Output the [X, Y] coordinate of the center of the cell containing the given text.  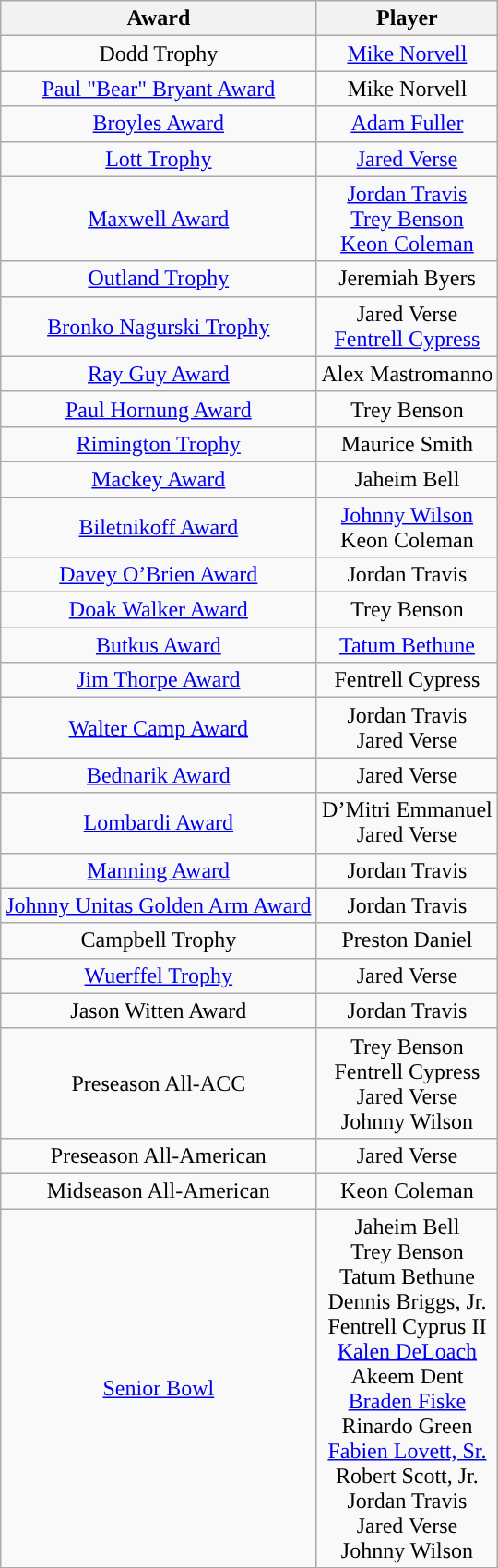
Lott Trophy [159, 159]
Jordan TravisJared Verse [408, 727]
Fentrell Cypress [408, 680]
Senior Bowl [159, 1388]
Keon Coleman [408, 1191]
Player [408, 18]
Johnny Unitas Golden Arm Award [159, 905]
Preseason All-ACC [159, 1083]
Jared VerseFentrell Cypress [408, 327]
Paul "Bear" Bryant Award [159, 89]
Alex Mastromanno [408, 374]
Trey BensonFentrell CypressJared VerseJohnny Wilson [408, 1083]
Bronko Nagurski Trophy [159, 327]
Outland Trophy [159, 279]
Rimington Trophy [159, 444]
Lombardi Award [159, 823]
Davey O’Brien Award [159, 575]
Broyles Award [159, 124]
Preseason All-American [159, 1155]
Award [159, 18]
Jordan TravisTrey BensonKeon Coleman [408, 219]
Midseason All-American [159, 1191]
Johnny WilsonKeon Coleman [408, 526]
Bednarik Award [159, 775]
Dodd Trophy [159, 54]
Biletnikoff Award [159, 526]
Doak Walker Award [159, 610]
D’Mitri EmmanuelJared Verse [408, 823]
Butkus Award [159, 645]
Jeremiah Byers [408, 279]
Preston Daniel [408, 940]
Maxwell Award [159, 219]
Campbell Trophy [159, 940]
Tatum Bethune [408, 645]
Jaheim Bell [408, 479]
Paul Hornung Award [159, 409]
Ray Guy Award [159, 374]
Adam Fuller [408, 124]
Jason Witten Award [159, 1011]
Mackey Award [159, 479]
Manning Award [159, 870]
Wuerffel Trophy [159, 976]
Maurice Smith [408, 444]
Jim Thorpe Award [159, 680]
Walter Camp Award [159, 727]
